Search for the cell housing the specified text and yield its [X, Y] center coordinate. 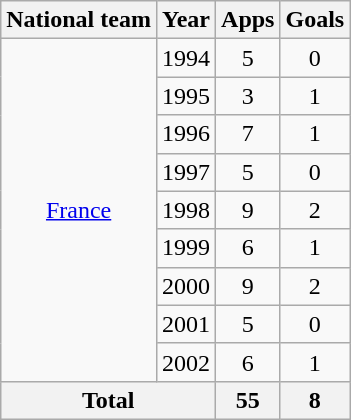
2001 [186, 324]
Apps [248, 20]
Total [108, 400]
3 [248, 96]
1994 [186, 58]
55 [248, 400]
8 [315, 400]
Goals [315, 20]
France [79, 210]
1997 [186, 172]
1998 [186, 210]
2002 [186, 362]
Year [186, 20]
National team [79, 20]
1996 [186, 134]
1999 [186, 248]
7 [248, 134]
2000 [186, 286]
1995 [186, 96]
